Detect which cell encompasses the target text, then output its [x, y] center coordinate. 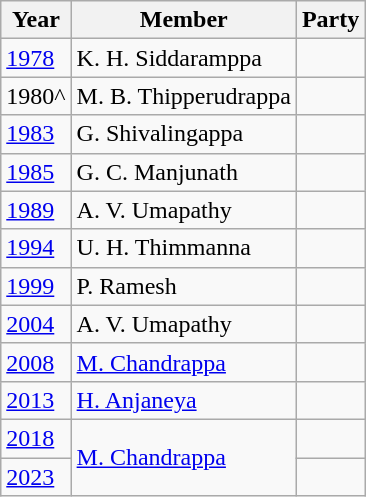
2018 [36, 438]
Member [184, 20]
2023 [36, 477]
P. Ramesh [184, 286]
1989 [36, 210]
Year [36, 20]
U. H. Thimmanna [184, 248]
1985 [36, 172]
1980^ [36, 96]
Party [330, 20]
K. H. Siddaramppa [184, 58]
H. Anjaneya [184, 400]
1983 [36, 134]
1999 [36, 286]
G. C. Manjunath [184, 172]
1978 [36, 58]
2008 [36, 362]
2004 [36, 324]
M. B. Thipperudrappa [184, 96]
1994 [36, 248]
2013 [36, 400]
G. Shivalingappa [184, 134]
